Determine the [x, y] coordinate at the center of the cell enclosing the given text.  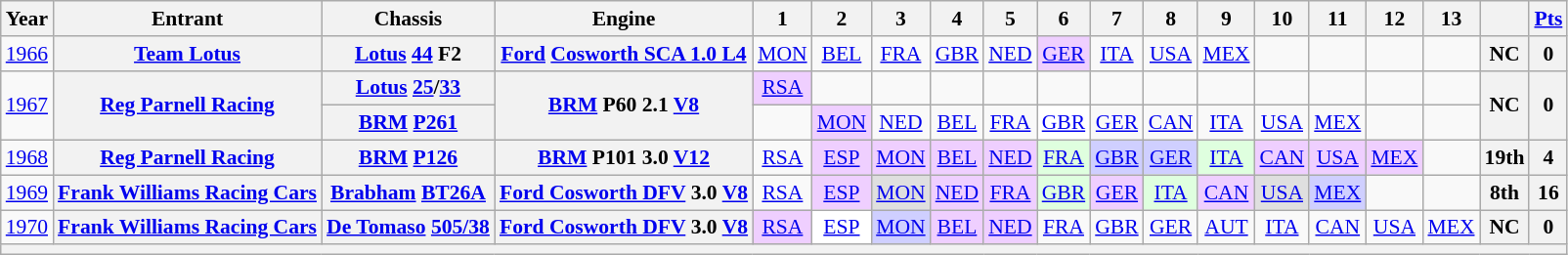
1967 [27, 106]
BRM P60 2.1 V8 [624, 106]
6 [1064, 19]
Year [27, 19]
1968 [27, 158]
1966 [27, 54]
8th [1505, 192]
1969 [27, 192]
Engine [624, 19]
9 [1226, 19]
Pts [1548, 19]
16 [1548, 192]
3 [901, 19]
10 [1283, 19]
BRM P126 [409, 158]
Lotus 25/33 [409, 88]
13 [1451, 19]
5 [1010, 19]
1 [782, 19]
8 [1171, 19]
19th [1505, 158]
11 [1337, 19]
12 [1394, 19]
Team Lotus [188, 54]
AUT [1226, 228]
BRM P101 3.0 V12 [624, 158]
Brabham BT26A [409, 192]
1970 [27, 228]
2 [843, 19]
De Tomaso 505/38 [409, 228]
Lotus 44 F2 [409, 54]
Entrant [188, 19]
Chassis [409, 19]
BRM P261 [409, 123]
7 [1116, 19]
Ford Cosworth SCA 1.0 L4 [624, 54]
